Pinpoint the cell where the given text exists, returning its [X, Y] midpoint coordinate. 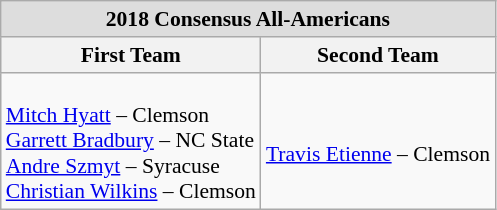
Second Team [378, 55]
First Team [131, 55]
Mitch Hyatt – Clemson Garrett Bradbury – NC State Andre Szmyt – Syracuse Christian Wilkins – Clemson [131, 141]
2018 Consensus All-Americans [248, 19]
Travis Etienne – Clemson [378, 141]
